Extract the [X, Y] coordinate from the center of the cell holding the provided text.  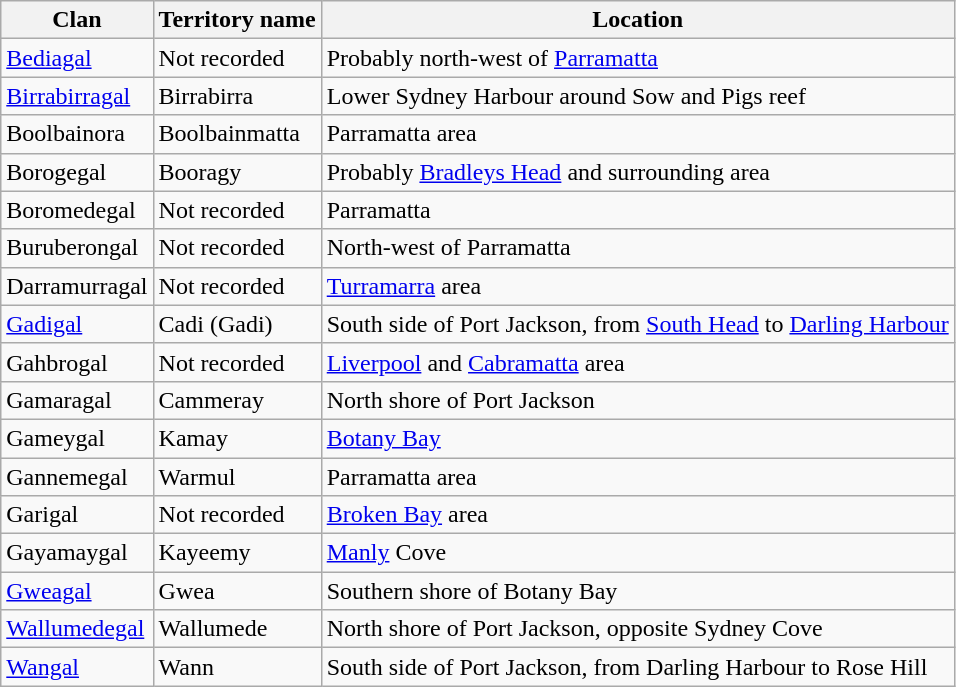
Parramatta [638, 210]
Warmul [237, 477]
Botany Bay [638, 438]
Garigal [77, 515]
Cadi (Gadi) [237, 324]
Gweagal [77, 591]
Darramurragal [77, 286]
North shore of Port Jackson, opposite Sydney Cove [638, 629]
Lower Sydney Harbour around Sow and Pigs reef [638, 96]
Manly Cove [638, 553]
Wann [237, 667]
Clan [77, 20]
Kayeemy [237, 553]
Gameygal [77, 438]
Liverpool and Cabramatta area [638, 362]
South side of Port Jackson, from South Head to Darling Harbour [638, 324]
Probably Bradleys Head and surrounding area [638, 172]
Boromedegal [77, 210]
Borogegal [77, 172]
Southern shore of Botany Bay [638, 591]
Gadigal [77, 324]
Gamaragal [77, 400]
Wangal [77, 667]
Probably north-west of Parramatta [638, 58]
Kamay [237, 438]
Wallumede [237, 629]
Gannemegal [77, 477]
Location [638, 20]
Birrabirragal [77, 96]
Bediagal [77, 58]
Buruberongal [77, 248]
North shore of Port Jackson [638, 400]
Broken Bay area [638, 515]
Booragy [237, 172]
South side of Port Jackson, from Darling Harbour to Rose Hill [638, 667]
Boolbainmatta [237, 134]
Wallumedegal [77, 629]
Birrabirra [237, 96]
North-west of Parramatta [638, 248]
Territory name [237, 20]
Turramarra area [638, 286]
Boolbainora [77, 134]
Gwea [237, 591]
Cammeray [237, 400]
Gayamaygal [77, 553]
Gahbrogal [77, 362]
